For the text-containing cell, return its midpoint in (x, y) coordinate format. 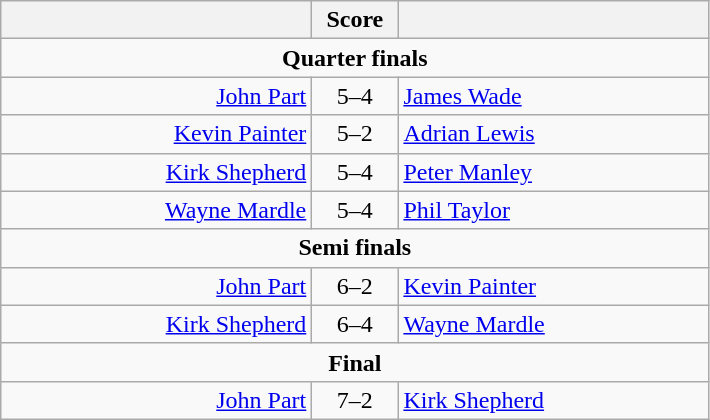
6–2 (355, 286)
Adrian Lewis (554, 134)
6–4 (355, 324)
5–2 (355, 134)
Semi finals (355, 248)
Phil Taylor (554, 210)
Peter Manley (554, 172)
Quarter finals (355, 58)
Final (355, 362)
James Wade (554, 96)
7–2 (355, 400)
Score (355, 20)
